Locate the cell with the specified text and output its (X, Y) center coordinate. 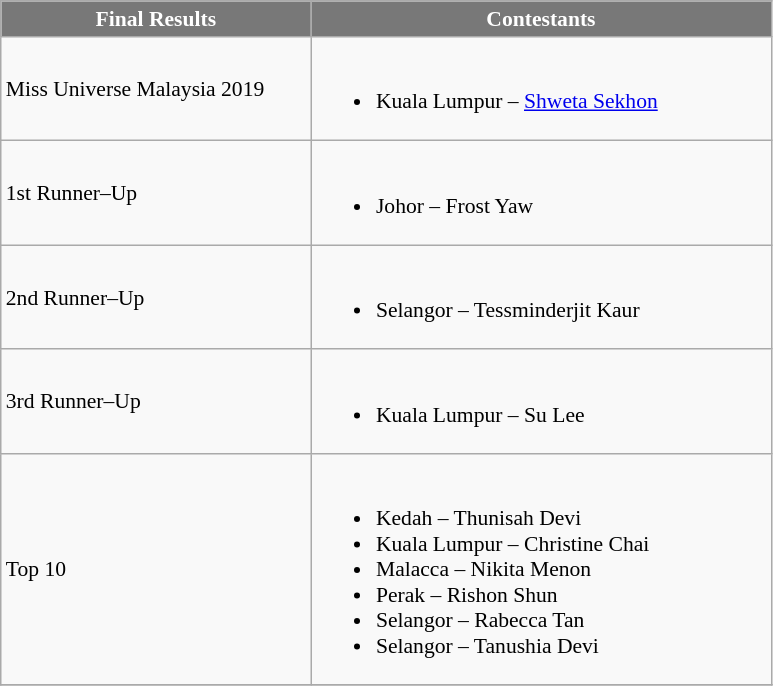
Final Results (156, 19)
Kuala Lumpur – Shweta Sekhon (541, 89)
Top 10 (156, 570)
2nd Runner–Up (156, 297)
Kuala Lumpur – Su Lee (541, 402)
Contestants (541, 19)
Miss Universe Malaysia 2019 (156, 89)
Selangor – Tessminderjit Kaur (541, 297)
1st Runner–Up (156, 193)
3rd Runner–Up (156, 402)
Johor – Frost Yaw (541, 193)
Kedah – Thunisah DeviKuala Lumpur – Christine ChaiMalacca – Nikita MenonPerak – Rishon ShunSelangor – Rabecca TanSelangor – Tanushia Devi (541, 570)
